Return [x, y] of the center of cell containing provided text 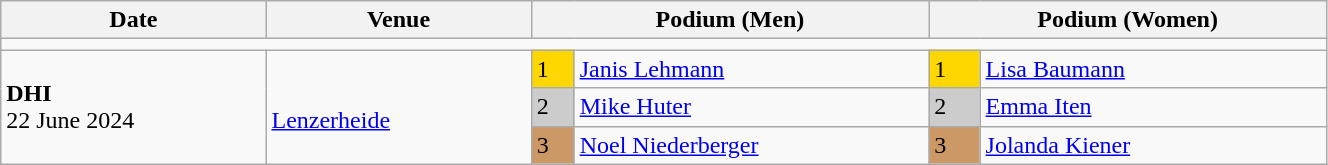
Noel Niederberger [752, 145]
Podium (Men) [730, 20]
Mike Huter [752, 107]
Lenzerheide [398, 107]
Podium (Women) [1128, 20]
Jolanda Kiener [1153, 145]
DHI 22 June 2024 [134, 107]
Date [134, 20]
Emma Iten [1153, 107]
Venue [398, 20]
Lisa Baumann [1153, 69]
Janis Lehmann [752, 69]
